Find where the given text appears and provide that cell's center as [x, y] coordinate. 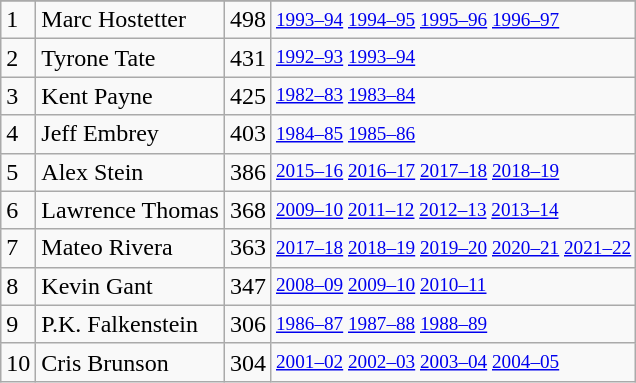
1982–83 1983–84 [453, 96]
Alex Stein [130, 172]
Tyrone Tate [130, 58]
Mateo Rivera [130, 248]
7 [18, 248]
Kent Payne [130, 96]
1986–87 1987–88 1988–89 [453, 324]
403 [248, 134]
10 [18, 362]
368 [248, 210]
2017–18 2018–19 2019–20 2020–21 2021–22 [453, 248]
2009–10 2011–12 2012–13 2013–14 [453, 210]
1 [18, 20]
2001–02 2002–03 2003–04 2004–05 [453, 362]
8 [18, 286]
Kevin Gant [130, 286]
1992–93 1993–94 [453, 58]
363 [248, 248]
386 [248, 172]
498 [248, 20]
P.K. Falkenstein [130, 324]
425 [248, 96]
6 [18, 210]
1993–94 1994–95 1995–96 1996–97 [453, 20]
3 [18, 96]
Lawrence Thomas [130, 210]
304 [248, 362]
2015–16 2016–17 2017–18 2018–19 [453, 172]
4 [18, 134]
Marc Hostetter [130, 20]
Cris Brunson [130, 362]
2008–09 2009–10 2010–11 [453, 286]
306 [248, 324]
347 [248, 286]
9 [18, 324]
431 [248, 58]
Jeff Embrey [130, 134]
2 [18, 58]
1984–85 1985–86 [453, 134]
5 [18, 172]
